Identify which cell holds the provided text, then report its [x, y] central coordinate. 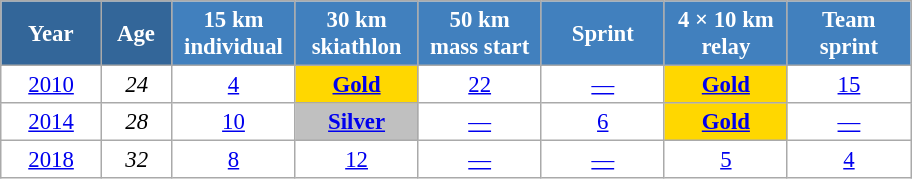
50 km mass start [480, 34]
Year [52, 34]
2014 [52, 122]
Silver [356, 122]
15 km individual [234, 34]
Sprint [602, 34]
32 [136, 160]
Team sprint [848, 34]
4 × 10 km relay [726, 34]
30 km skiathlon [356, 34]
22 [480, 85]
24 [136, 85]
10 [234, 122]
6 [602, 122]
2018 [52, 160]
8 [234, 160]
Age [136, 34]
5 [726, 160]
28 [136, 122]
15 [848, 85]
2010 [52, 85]
12 [356, 160]
